Provide the [X, Y] coordinate of the cell's center where the given text is located.  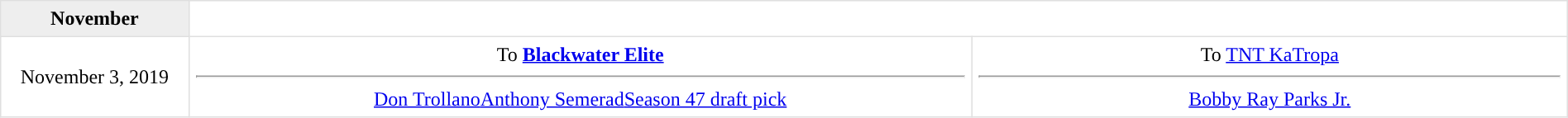
November [94, 19]
To TNT KaTropaBobby Ray Parks Jr. [1269, 77]
To Blackwater EliteDon TrollanoAnthony SemeradSeason 47 draft pick [581, 77]
November 3, 2019 [94, 77]
